Scan for the cell matching the given text and deliver its (X, Y) coordinate at center. 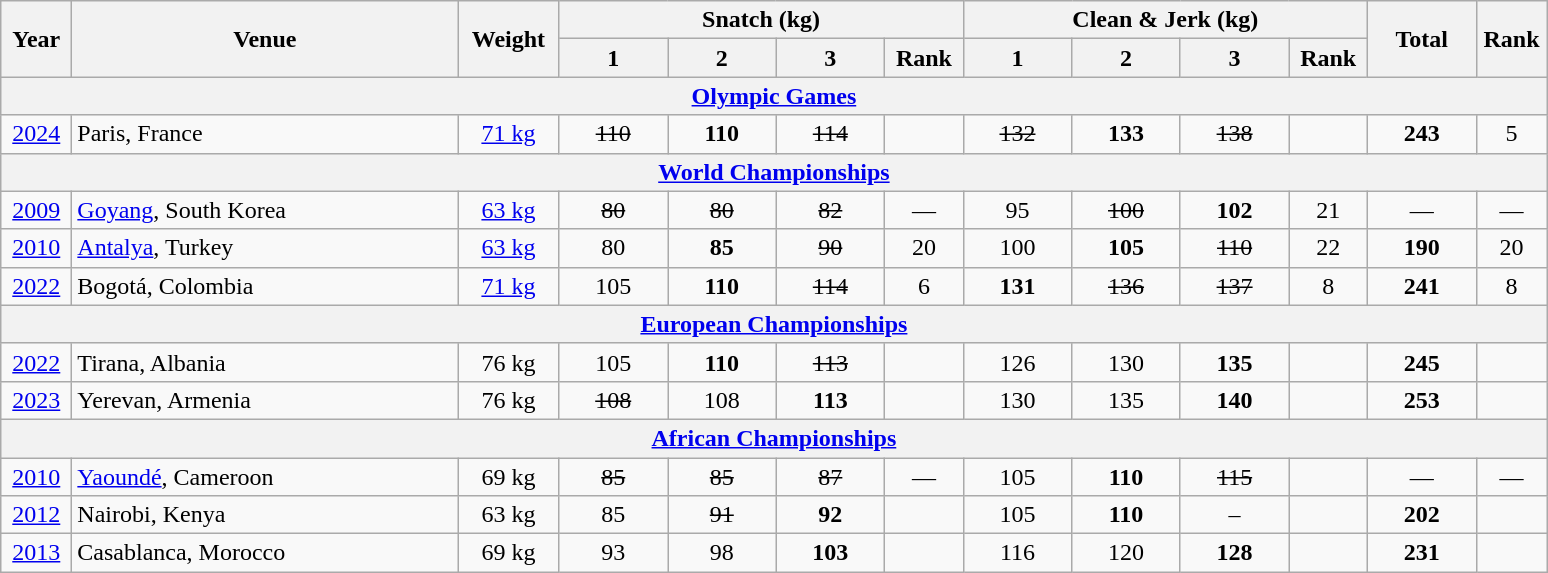
243 (1422, 134)
22 (1328, 248)
2023 (36, 400)
Total (1422, 39)
131 (1018, 286)
91 (722, 515)
98 (722, 553)
Bogotá, Colombia (265, 286)
2024 (36, 134)
103 (830, 553)
Venue (265, 39)
90 (830, 248)
87 (830, 477)
Year (36, 39)
126 (1018, 362)
82 (830, 210)
190 (1422, 248)
African Championships (774, 438)
120 (1126, 553)
6 (924, 286)
202 (1422, 515)
140 (1234, 400)
Weight (508, 39)
132 (1018, 134)
95 (1018, 210)
253 (1422, 400)
European Championships (774, 324)
World Championships (774, 172)
115 (1234, 477)
Snatch (kg) (761, 20)
– (1234, 515)
Yaoundé, Cameroon (265, 477)
136 (1126, 286)
133 (1126, 134)
93 (614, 553)
102 (1234, 210)
21 (1328, 210)
Tirana, Albania (265, 362)
Yerevan, Armenia (265, 400)
116 (1018, 553)
Clean & Jerk (kg) (1165, 20)
Nairobi, Kenya (265, 515)
245 (1422, 362)
Goyang, South Korea (265, 210)
Casablanca, Morocco (265, 553)
2012 (36, 515)
2009 (36, 210)
2013 (36, 553)
128 (1234, 553)
92 (830, 515)
231 (1422, 553)
Antalya, Turkey (265, 248)
Paris, France (265, 134)
241 (1422, 286)
137 (1234, 286)
5 (1512, 134)
Olympic Games (774, 96)
138 (1234, 134)
